Find where the given text appears and provide that cell's center as [X, Y] coordinate. 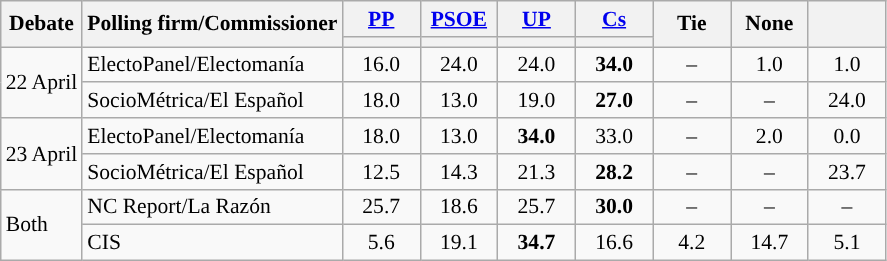
16.0 [381, 65]
33.0 [614, 136]
0.0 [847, 136]
NC Report/La Razón [212, 207]
18.6 [459, 207]
23.7 [847, 172]
19.1 [459, 243]
PSOE [459, 19]
19.0 [537, 101]
4.2 [692, 243]
23 April [42, 154]
30.0 [614, 207]
12.5 [381, 172]
14.7 [770, 243]
21.3 [537, 172]
14.3 [459, 172]
None [770, 24]
CIS [212, 243]
Polling firm/Commissioner [212, 24]
5.1 [847, 243]
Tie [692, 24]
22 April [42, 82]
28.2 [614, 172]
Both [42, 224]
27.0 [614, 101]
PP [381, 19]
2.0 [770, 136]
34.7 [537, 243]
16.6 [614, 243]
UP [537, 19]
Cs [614, 19]
Debate [42, 24]
5.6 [381, 243]
